Determine the [X, Y] coordinate at the center of the cell enclosing the given text.  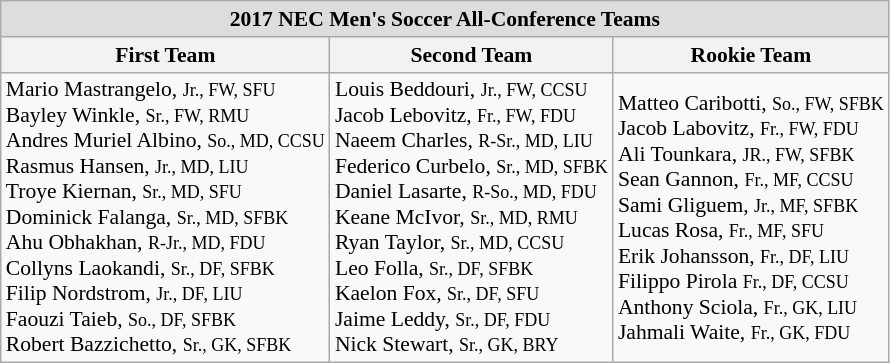
Second Team [472, 55]
First Team [166, 55]
2017 NEC Men's Soccer All-Conference Teams [445, 19]
Rookie Team [751, 55]
